Identify which cell holds the provided text, then report its [X, Y] central coordinate. 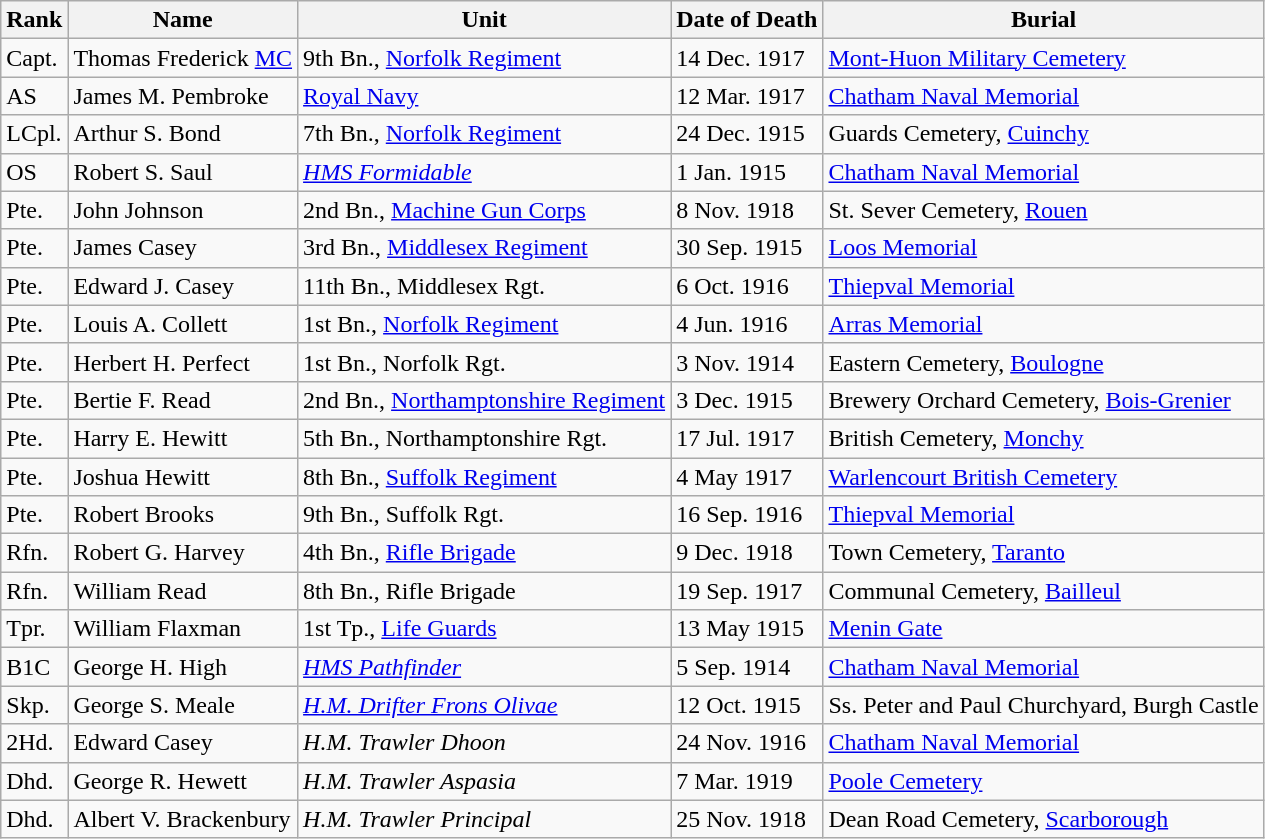
24 Nov. 1916 [747, 743]
Unit [484, 20]
6 Oct. 1916 [747, 286]
Town Cemetery, Taranto [1044, 553]
John Johnson [183, 210]
Capt. [34, 58]
3 Nov. 1914 [747, 362]
12 Oct. 1915 [747, 705]
Menin Gate [1044, 629]
3rd Bn., Middlesex Regiment [484, 248]
16 Sep. 1916 [747, 515]
2nd Bn., Machine Gun Corps [484, 210]
2Hd. [34, 743]
LCpl. [34, 134]
30 Sep. 1915 [747, 248]
Edward Casey [183, 743]
Edward J. Casey [183, 286]
William Flaxman [183, 629]
Loos Memorial [1044, 248]
Brewery Orchard Cemetery, Bois-Grenier [1044, 400]
Robert S. Saul [183, 172]
Date of Death [747, 20]
2nd Bn., Northamptonshire Regiment [484, 400]
Louis A. Collett [183, 324]
Bertie F. Read [183, 400]
Dean Road Cemetery, Scarborough [1044, 819]
5th Bn., Northamptonshire Rgt. [484, 438]
9th Bn., Suffolk Rgt. [484, 515]
H.M. Trawler Principal [484, 819]
Mont-Huon Military Cemetery [1044, 58]
13 May 1915 [747, 629]
4 Jun. 1916 [747, 324]
Guards Cemetery, Cuinchy [1044, 134]
1st Tp., Life Guards [484, 629]
Arthur S. Bond [183, 134]
7th Bn., Norfolk Regiment [484, 134]
1 Jan. 1915 [747, 172]
7 Mar. 1919 [747, 781]
8 Nov. 1918 [747, 210]
4th Bn., Rifle Brigade [484, 553]
George H. High [183, 667]
Eastern Cemetery, Boulogne [1044, 362]
Robert G. Harvey [183, 553]
Rank [34, 20]
George R. Hewett [183, 781]
Royal Navy [484, 96]
HMS Pathfinder [484, 667]
James Casey [183, 248]
AS [34, 96]
H.M. Drifter Frons Olivae [484, 705]
24 Dec. 1915 [747, 134]
Thomas Frederick MC [183, 58]
Ss. Peter and Paul Churchyard, Burgh Castle [1044, 705]
17 Jul. 1917 [747, 438]
12 Mar. 1917 [747, 96]
William Read [183, 591]
Skp. [34, 705]
St. Sever Cemetery, Rouen [1044, 210]
James M. Pembroke [183, 96]
George S. Meale [183, 705]
Communal Cemetery, Bailleul [1044, 591]
Joshua Hewitt [183, 477]
4 May 1917 [747, 477]
1st Bn., Norfolk Regiment [484, 324]
Warlencourt British Cemetery [1044, 477]
HMS Formidable [484, 172]
Poole Cemetery [1044, 781]
9th Bn., Norfolk Regiment [484, 58]
B1C [34, 667]
25 Nov. 1918 [747, 819]
Name [183, 20]
OS [34, 172]
8th Bn., Rifle Brigade [484, 591]
Arras Memorial [1044, 324]
11th Bn., Middlesex Rgt. [484, 286]
Albert V. Brackenbury [183, 819]
Tpr. [34, 629]
Burial [1044, 20]
3 Dec. 1915 [747, 400]
1st Bn., Norfolk Rgt. [484, 362]
5 Sep. 1914 [747, 667]
19 Sep. 1917 [747, 591]
Herbert H. Perfect [183, 362]
14 Dec. 1917 [747, 58]
Robert Brooks [183, 515]
8th Bn., Suffolk Regiment [484, 477]
Harry E. Hewitt [183, 438]
British Cemetery, Monchy [1044, 438]
9 Dec. 1918 [747, 553]
H.M. Trawler Aspasia [484, 781]
H.M. Trawler Dhoon [484, 743]
